Search for the cell housing the specified text and yield its [X, Y] center coordinate. 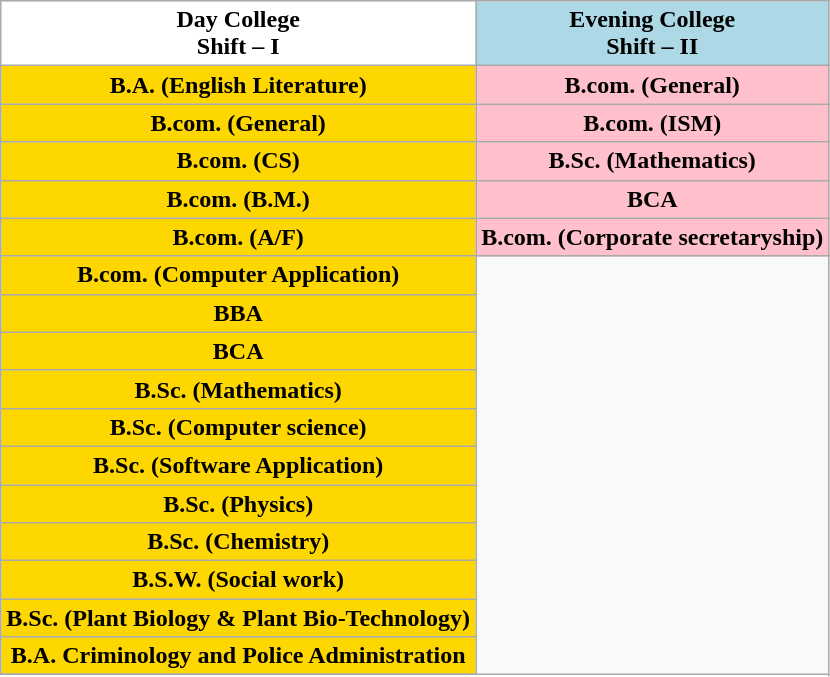
BBA [238, 313]
B.Sc. (Software Application) [238, 465]
B.A. Criminology and Police Administration [238, 656]
B.com. (Corporate secretaryship) [652, 237]
B.com. (CS) [238, 161]
B.Sc. (Physics) [238, 503]
B.Sc. (Chemistry) [238, 542]
Evening CollegeShift – II [652, 34]
B.com. (A/F) [238, 237]
Day CollegeShift – I [238, 34]
B.com. (ISM) [652, 123]
B.com. (B.M.) [238, 199]
B.com. (Computer Application) [238, 275]
B.A. (English Literature) [238, 85]
B.Sc. (Plant Biology & Plant Bio-Technology) [238, 618]
B.S.W. (Social work) [238, 580]
B.Sc. (Computer science) [238, 427]
